Determine the (x, y) coordinate at the center of the cell enclosing the given text.  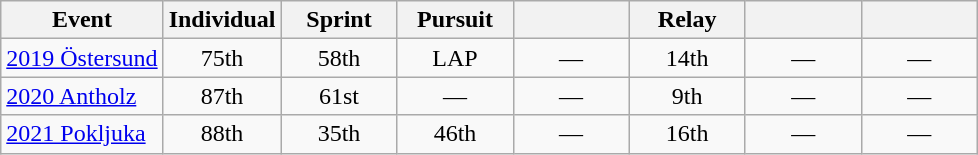
88th (222, 134)
14th (687, 58)
46th (455, 134)
16th (687, 134)
2020 Antholz (82, 96)
2019 Östersund (82, 58)
Sprint (339, 20)
35th (339, 134)
58th (339, 58)
75th (222, 58)
Relay (687, 20)
Event (82, 20)
Individual (222, 20)
2021 Pokljuka (82, 134)
Pursuit (455, 20)
87th (222, 96)
9th (687, 96)
LAP (455, 58)
61st (339, 96)
